Detect which cell encompasses the target text, then output its (X, Y) center coordinate. 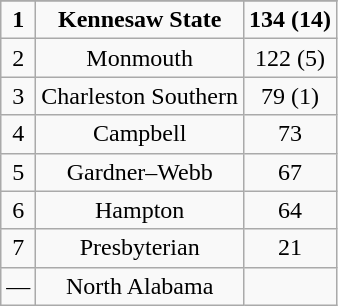
21 (290, 248)
Campbell (140, 134)
7 (18, 248)
Gardner–Webb (140, 172)
67 (290, 172)
Monmouth (140, 58)
2 (18, 58)
North Alabama (140, 286)
3 (18, 96)
122 (5) (290, 58)
64 (290, 210)
Charleston Southern (140, 96)
4 (18, 134)
Hampton (140, 210)
— (18, 286)
Kennesaw State (140, 20)
134 (14) (290, 20)
Presbyterian (140, 248)
1 (18, 20)
6 (18, 210)
79 (1) (290, 96)
73 (290, 134)
5 (18, 172)
